From the cell containing the given text, extract its center point as [x, y] coordinate. 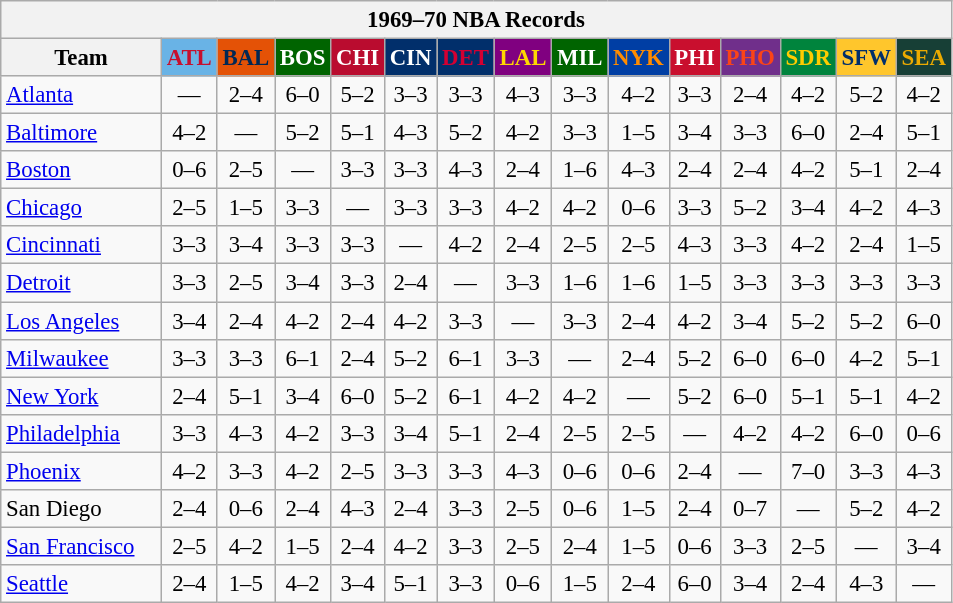
LAL [522, 58]
0–7 [750, 509]
Seattle [82, 584]
Atlanta [82, 95]
Baltimore [82, 133]
Los Angeles [82, 321]
Detroit [82, 283]
BAL [246, 58]
SDR [808, 58]
CHI [358, 58]
MIL [580, 58]
Cincinnati [82, 245]
Team [82, 58]
CIN [410, 58]
PHI [694, 58]
Chicago [82, 208]
NYK [638, 58]
San Francisco [82, 546]
San Diego [82, 509]
1969–70 NBA Records [476, 20]
Milwaukee [82, 358]
Philadelphia [82, 433]
Boston [82, 170]
SFW [866, 58]
PHO [750, 58]
SEA [924, 58]
New York [82, 396]
DET [466, 58]
Phoenix [82, 471]
7–0 [808, 471]
ATL [189, 58]
BOS [303, 58]
